Extract the [x, y] coordinate from the center of the cell holding the provided text.  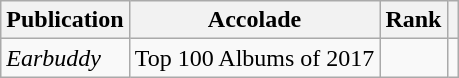
Publication [65, 20]
Top 100 Albums of 2017 [254, 58]
Accolade [254, 20]
Rank [414, 20]
Earbuddy [65, 58]
